Output the [x, y] coordinate of the center of the cell containing the given text.  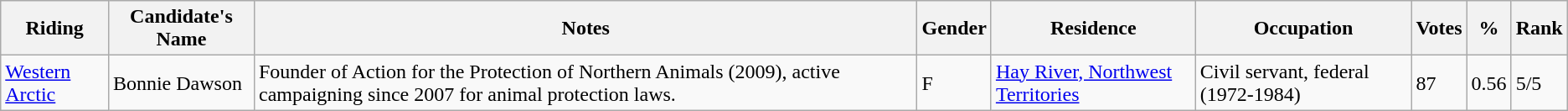
Rank [1540, 29]
Western Arctic [55, 82]
F [954, 82]
Gender [954, 29]
Residence [1093, 29]
5/5 [1540, 82]
87 [1439, 82]
Founder of Action for the Protection of Northern Animals (2009), active campaigning since 2007 for animal protection laws. [585, 82]
Hay River, Northwest Territories [1093, 82]
Occupation [1303, 29]
Votes [1439, 29]
Candidate's Name [181, 29]
0.56 [1489, 82]
Civil servant, federal (1972-1984) [1303, 82]
Notes [585, 29]
% [1489, 29]
Riding [55, 29]
Bonnie Dawson [181, 82]
